Search for the cell housing the specified text and yield its [x, y] center coordinate. 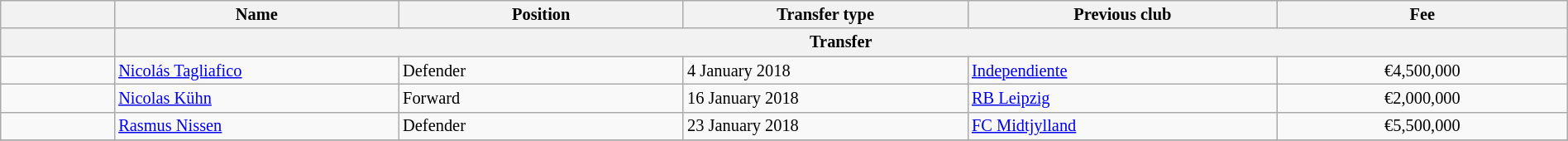
FC Midtjylland [1122, 126]
€5,500,000 [1422, 126]
RB Leipzig [1122, 98]
Transfer [840, 42]
€2,000,000 [1422, 98]
23 January 2018 [825, 126]
4 January 2018 [825, 70]
Forward [541, 98]
Previous club [1122, 14]
€4,500,000 [1422, 70]
Position [541, 14]
Rasmus Nissen [256, 126]
16 January 2018 [825, 98]
Fee [1422, 14]
Nicolas Kühn [256, 98]
Nicolás Tagliafico [256, 70]
Independiente [1122, 70]
Name [256, 14]
Transfer type [825, 14]
